Identify which cell holds the provided text, then report its [X, Y] central coordinate. 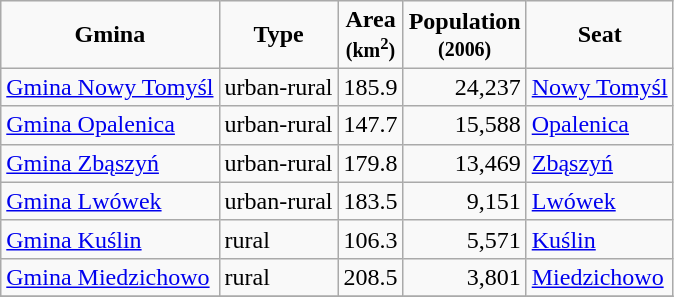
Gmina [110, 34]
3,801 [464, 277]
Gmina Nowy Tomyśl [110, 87]
13,469 [464, 163]
Area(km2) [370, 34]
Gmina Zbąszyń [110, 163]
Type [278, 34]
Miedzichowo [600, 277]
179.8 [370, 163]
Opalenica [600, 125]
147.7 [370, 125]
Seat [600, 34]
15,588 [464, 125]
9,151 [464, 201]
Gmina Opalenica [110, 125]
Population(2006) [464, 34]
185.9 [370, 87]
Gmina Kuślin [110, 239]
208.5 [370, 277]
Lwówek [600, 201]
Gmina Miedzichowo [110, 277]
24,237 [464, 87]
Nowy Tomyśl [600, 87]
Gmina Lwówek [110, 201]
106.3 [370, 239]
Kuślin [600, 239]
183.5 [370, 201]
Zbąszyń [600, 163]
5,571 [464, 239]
